Determine the (X, Y) coordinate at the center of the cell enclosing the given text.  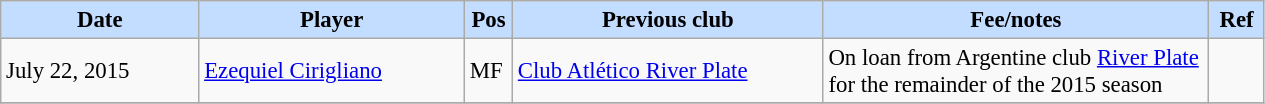
Ref (1237, 20)
Player (332, 20)
MF (488, 72)
Club Atlético River Plate (668, 72)
Pos (488, 20)
Previous club (668, 20)
Date (100, 20)
July 22, 2015 (100, 72)
On loan from Argentine club River Plate for the remainder of the 2015 season (1016, 72)
Ezequiel Cirigliano (332, 72)
Fee/notes (1016, 20)
